Pinpoint the cell where the given text exists, returning its (x, y) midpoint coordinate. 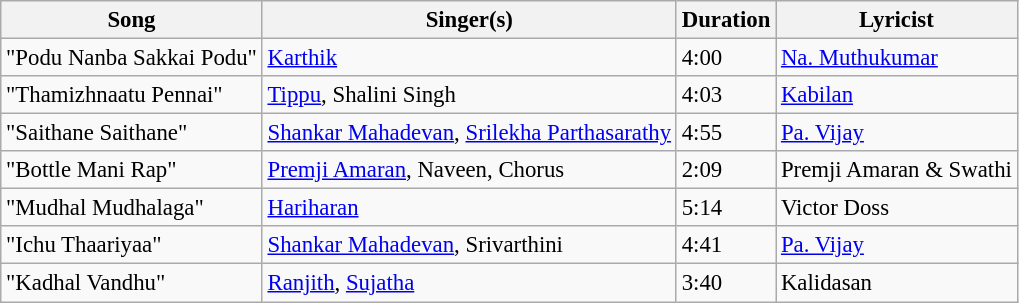
4:00 (726, 58)
Premji Amaran & Swathi (897, 170)
"Saithane Saithane" (132, 133)
"Podu Nanba Sakkai Podu" (132, 58)
Lyricist (897, 20)
"Bottle Mani Rap" (132, 170)
Karthik (469, 58)
"Thamizhnaatu Pennai" (132, 95)
2:09 (726, 170)
Duration (726, 20)
5:14 (726, 208)
Hariharan (469, 208)
Shankar Mahadevan, Srivarthini (469, 245)
3:40 (726, 283)
Singer(s) (469, 20)
Tippu, Shalini Singh (469, 95)
4:03 (726, 95)
Na. Muthukumar (897, 58)
"Mudhal Mudhalaga" (132, 208)
Ranjith, Sujatha (469, 283)
Kabilan (897, 95)
Victor Doss (897, 208)
4:41 (726, 245)
4:55 (726, 133)
"Kadhal Vandhu" (132, 283)
Song (132, 20)
"Ichu Thaariyaa" (132, 245)
Shankar Mahadevan, Srilekha Parthasarathy (469, 133)
Premji Amaran, Naveen, Chorus (469, 170)
Kalidasan (897, 283)
